Provide the (x, y) coordinate of the cell's center where the given text is located.  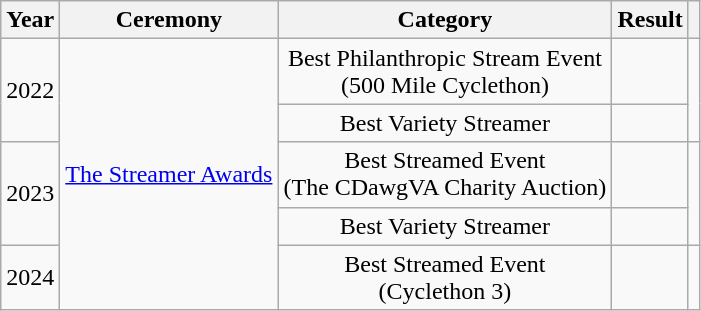
Best Streamed Event(The CDawgVA Charity Auction) (445, 174)
Category (445, 20)
The Streamer Awards (169, 174)
2023 (30, 194)
2024 (30, 278)
Ceremony (169, 20)
Best Streamed Event(Cyclethon 3) (445, 278)
Year (30, 20)
2022 (30, 90)
Best Philanthropic Stream Event (500 Mile Cyclethon) (445, 72)
Result (650, 20)
